Determine the (x, y) coordinate at the center of the cell enclosing the given text.  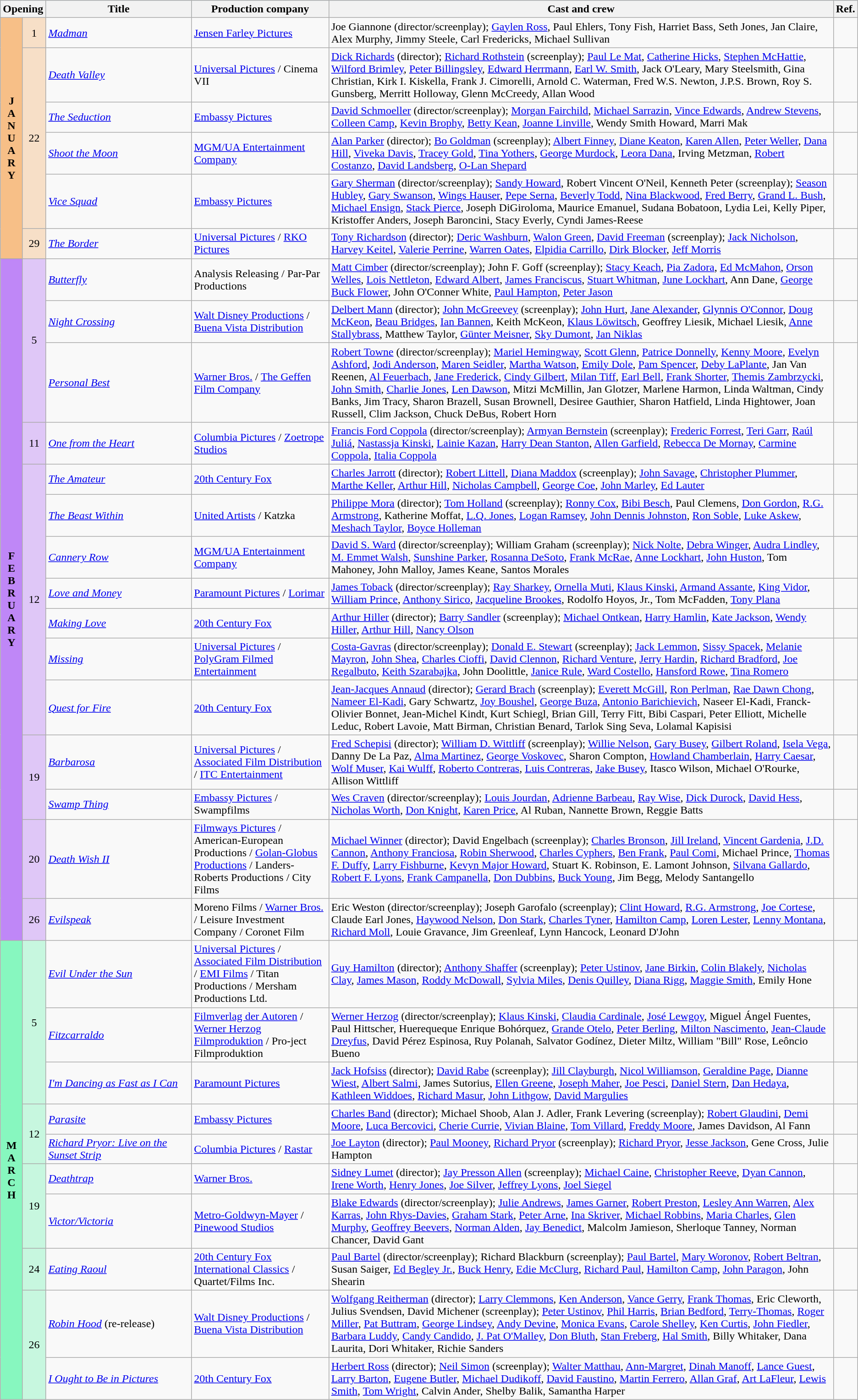
Evilspeak (119, 919)
Missing (119, 659)
Embassy Pictures / Swampfilms (260, 804)
Cannery Row (119, 558)
Love and Money (119, 594)
Universal Pictures / PolyGram Filmed Entertainment (260, 659)
Butterfly (119, 279)
1 (34, 33)
Fitzcarraldo (119, 1034)
Evil Under the Sun (119, 974)
Victor/Victoria (119, 1221)
MARCH (12, 1170)
Vice Squad (119, 202)
Deathtrap (119, 1178)
Metro-Goldwyn-Mayer / Pinewood Studios (260, 1221)
Madman (119, 33)
Universal Pictures / RKO Pictures (260, 244)
29 (34, 244)
Production company (260, 9)
The Seduction (119, 117)
Night Crossing (119, 322)
Barbarosa (119, 762)
Warner Bros. (260, 1178)
22 (34, 138)
United Artists / Katzka (260, 515)
Opening (23, 9)
The Amateur (119, 479)
Personal Best (119, 382)
20 (34, 859)
Paramount Pictures (260, 1083)
Moreno Films / Warner Bros. / Leisure Investment Company / Coronet Film (260, 919)
Death Wish II (119, 859)
Parasite (119, 1119)
20th Century Fox International Classics / Quartet/Films Inc. (260, 1269)
Universal Pictures / Associated Film Distribution / EMI Films / Titan Productions / Mersham Productions Ltd. (260, 974)
Filmways Pictures / American-European Productions / Golan-Globus Productions / Landers-Roberts Productions / City Films (260, 859)
FEBRUARY (12, 599)
Universal Pictures / Associated Film Distribution / ITC Entertainment (260, 762)
Shoot the Moon (119, 153)
Quest for Fire (119, 707)
The Border (119, 244)
Filmverlag der Autoren / Werner Herzog Filmproduktion / Pro-ject Filmproduktion (260, 1034)
Ref. (845, 9)
Columbia Pictures / Zoetrope Studios (260, 443)
Arthur Hiller (director); Barry Sandler (screenplay); Michael Ontkean, Harry Hamlin, Kate Jackson, Wendy Hiller, Arthur Hill, Nancy Olson (581, 623)
JANUARY (12, 138)
24 (34, 1269)
Columbia Pictures / Rastar (260, 1149)
One from the Heart (119, 443)
The Beast Within (119, 515)
Universal Pictures / Cinema VII (260, 75)
Joe Layton (director); Paul Mooney, Richard Pryor (screenplay); Richard Pryor, Jesse Jackson, Gene Cross, Julie Hampton (581, 1149)
Swamp Thing (119, 804)
Paramount Pictures / Lorimar (260, 594)
I Ought to Be in Pictures (119, 1378)
Death Valley (119, 75)
Making Love (119, 623)
Richard Pryor: Live on the Sunset Strip (119, 1149)
11 (34, 443)
Robin Hood (re-release) (119, 1324)
Analysis Releasing / Par-Par Productions (260, 279)
Jensen Farley Pictures (260, 33)
Title (119, 9)
Eating Raoul (119, 1269)
Cast and crew (581, 9)
Warner Bros. / The Geffen Film Company (260, 382)
I'm Dancing as Fast as I Can (119, 1083)
